Determine the [X, Y] coordinate at the center of the cell enclosing the given text.  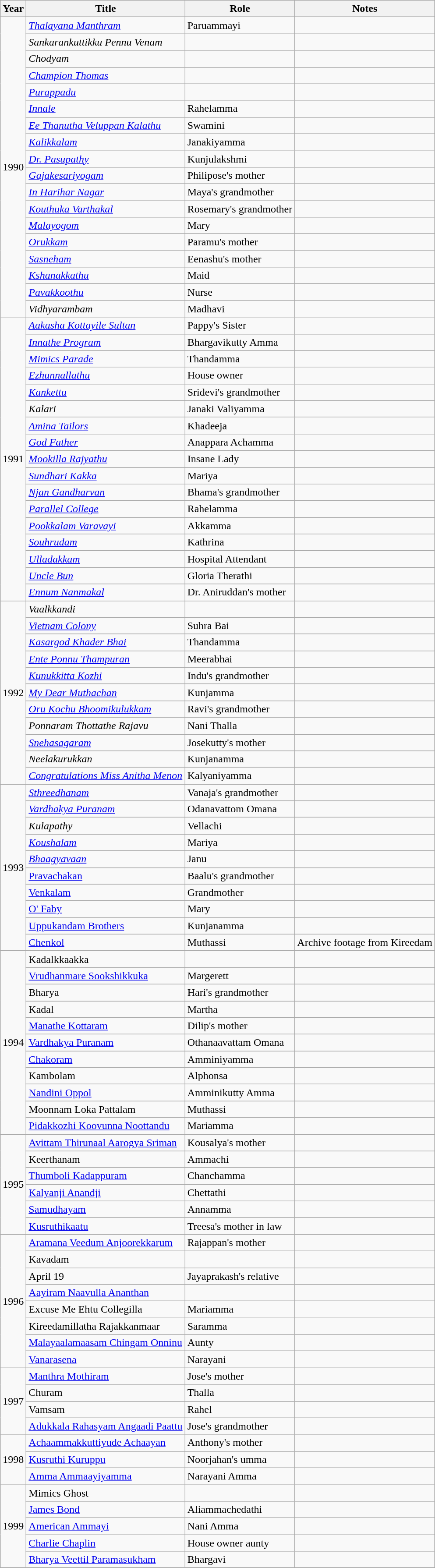
Mookilla Rajyathu [106, 459]
Amma Ammaayiyamma [106, 1476]
Janu [240, 859]
Janaki Valiyamma [240, 409]
Indu's grandmother [240, 676]
Eenashu's mother [240, 259]
Treesa's mother in law [240, 1226]
Hari's grandmother [240, 992]
Gajakesariyogam [106, 175]
Vanaja's grandmother [240, 793]
American Ammayi [106, 1526]
Ennum Nanmakal [106, 592]
Aunty [240, 1343]
Neelakurukkan [106, 759]
Manthra Mothiram [106, 1376]
God Father [106, 442]
Odanavattom Omana [240, 809]
Khadeeja [240, 425]
Churam [106, 1393]
Achaammakkuttiyude Achaayan [106, 1443]
Pappy's Sister [240, 326]
Uppukandam Brothers [106, 926]
1998 [13, 1459]
Avittam Thirunaal Aarogya Sriman [106, 1143]
Saramma [240, 1326]
Uncle Bun [106, 576]
Vellachi [240, 826]
In Harihar Nagar [106, 192]
Maid [240, 276]
Bhargavi [240, 1560]
Innale [106, 109]
House owner aunty [240, 1543]
Ravi's grandmother [240, 709]
Njan Gandharvan [106, 492]
Annamma [240, 1209]
1993 [13, 867]
James Bond [106, 1509]
Kalikkalam [106, 142]
Ezhunnallathu [106, 375]
Snehasagaram [106, 743]
Souhrudam [106, 542]
Malayogom [106, 226]
Champion Thomas [106, 75]
Aayiram Naavulla Ananthan [106, 1293]
Bhargavikutty Amma [240, 342]
Jayaprakash's relative [240, 1276]
Nandini Oppol [106, 1093]
Parallel College [106, 509]
1997 [13, 1401]
Kalyanji Anandji [106, 1193]
Ponnaram Thottathe Rajavu [106, 726]
Noorjahan's umma [240, 1459]
Notes [365, 9]
Margerett [240, 976]
Vaalkkandi [106, 609]
Chodyam [106, 59]
Janakiyamma [240, 142]
Madhavi [240, 309]
Sundhari Kakka [106, 475]
Vamsam [106, 1409]
Jose's mother [240, 1376]
Baalu's grandmother [240, 876]
Chakoram [106, 1059]
Hospital Attendant [240, 559]
Alphonsa [240, 1076]
Sankarankuttikku Pennu Venam [106, 42]
Aramana Veedum Anjoorekkarum [106, 1242]
Pidakkozhi Koovunna Noottandu [106, 1126]
Rajappan's mother [240, 1242]
My Dear Muthachan [106, 692]
Kadal [106, 1009]
Vanarasena [106, 1359]
Dilip's mother [240, 1026]
Oru Kochu Bhoomikulukkam [106, 709]
Paruammayi [240, 25]
Thalayana Manthram [106, 25]
Orukkam [106, 242]
Vietnam Colony [106, 626]
Sridevi's grandmother [240, 392]
Swamini [240, 125]
Adukkala Rahasyam Angaadi Paattu [106, 1426]
Chettathi [240, 1193]
Kusruthikaatu [106, 1226]
Aliammachedathi [240, 1509]
Kambolam [106, 1076]
Bhama's grandmother [240, 492]
Vidhyarambam [106, 309]
Paramu's mother [240, 242]
Malayaalamaasam Chingam Onninu [106, 1343]
Kunukkitta Kozhi [106, 676]
Charlie Chaplin [106, 1543]
Thalla [240, 1393]
Narayani [240, 1359]
Bharya Veettil Paramasukham [106, 1560]
Gloria Therathi [240, 576]
Innathe Program [106, 342]
1999 [13, 1526]
Role [240, 9]
Ee Thanutha Veluppan Kalathu [106, 125]
Narayani Amma [240, 1476]
Dr. Pasupathy [106, 159]
Rahel [240, 1409]
Congratulations Miss Anitha Menon [106, 776]
Kshanakkathu [106, 276]
Mimics Parade [106, 359]
1994 [13, 1043]
Maya's grandmother [240, 192]
Nurse [240, 292]
Bharya [106, 992]
Amminikutty Amma [240, 1093]
Ente Ponnu Thampuran [106, 659]
Sthreedhanam [106, 793]
Kunjulakshmi [240, 159]
Bhaagyavaan [106, 859]
Grandmother [240, 892]
Keerthanam [106, 1159]
1991 [13, 459]
Rosemary's grandmother [240, 209]
Excuse Me Ehtu Collegilla [106, 1310]
Insane Lady [240, 459]
Venkalam [106, 892]
1995 [13, 1184]
Year [13, 9]
Kunjamma [240, 692]
Mimics Ghost [106, 1493]
Aakasha Kottayile Sultan [106, 326]
Kouthuka Varthakal [106, 209]
Martha [240, 1009]
Sasneham [106, 259]
1992 [13, 692]
House owner [240, 375]
Anthony's mother [240, 1443]
Pookkalam Varavayi [106, 526]
Kalyaniyamma [240, 776]
Nani Amma [240, 1526]
Purappadu [106, 92]
Kasargod Khader Bhai [106, 642]
Ulladakkam [106, 559]
Manathe Kottaram [106, 1026]
Akkamma [240, 526]
Koushalam [106, 842]
Kusruthi Kuruppu [106, 1459]
Thumboli Kadappuram [106, 1176]
Kalari [106, 409]
Ammachi [240, 1159]
Vrudhanmare Sookshikkuka [106, 976]
Chanchamma [240, 1176]
O' Faby [106, 909]
Archive footage from Kireedam [365, 942]
1990 [13, 167]
Kankettu [106, 392]
Samudhayam [106, 1209]
Kousalya's mother [240, 1143]
Kulapathy [106, 826]
Kireedamillatha Rajakkanmaar [106, 1326]
Dr. Aniruddan's mother [240, 592]
Chenkol [106, 942]
Kadalkkaakka [106, 959]
Jose's grandmother [240, 1426]
Kathrina [240, 542]
Suhra Bai [240, 626]
Othanaavattam Omana [240, 1043]
Nani Thalla [240, 726]
Pravachakan [106, 876]
Josekutty's mother [240, 743]
Anappara Achamma [240, 442]
Meerabhai [240, 659]
Amminiyamma [240, 1059]
Philipose's mother [240, 175]
Pavakkoothu [106, 292]
Moonnam Loka Pattalam [106, 1109]
Title [106, 9]
April 19 [106, 1276]
1996 [13, 1301]
Kavadam [106, 1259]
Amina Tailors [106, 425]
